Extract the [X, Y] coordinate from the center of the cell holding the provided text.  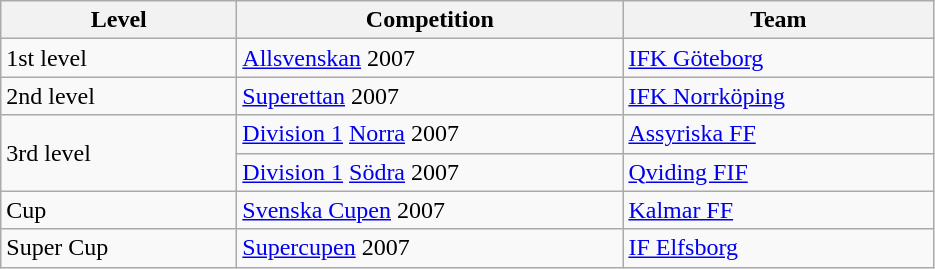
3rd level [119, 153]
Assyriska FF [778, 134]
2nd level [119, 96]
Supercupen 2007 [430, 248]
Team [778, 20]
IFK Göteborg [778, 58]
Division 1 Södra 2007 [430, 172]
Svenska Cupen 2007 [430, 210]
IF Elfsborg [778, 248]
Super Cup [119, 248]
Qviding FIF [778, 172]
Division 1 Norra 2007 [430, 134]
Cup [119, 210]
Allsvenskan 2007 [430, 58]
Kalmar FF [778, 210]
Superettan 2007 [430, 96]
1st level [119, 58]
IFK Norrköping [778, 96]
Competition [430, 20]
Level [119, 20]
